Determine the [X, Y] coordinate at the center of the cell enclosing the given text.  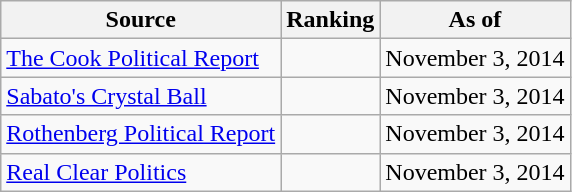
The Cook Political Report [141, 58]
As of [475, 20]
Rothenberg Political Report [141, 134]
Sabato's Crystal Ball [141, 96]
Real Clear Politics [141, 172]
Ranking [330, 20]
Source [141, 20]
